Find where the given text appears and provide that cell's center as (X, Y) coordinate. 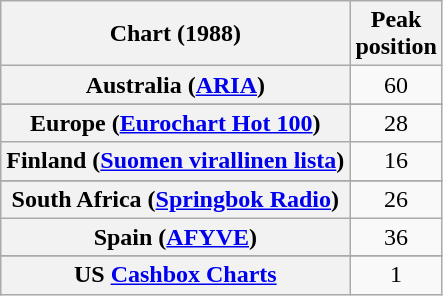
South Africa (Springbok Radio) (176, 199)
Peakposition (396, 34)
Australia (ARIA) (176, 85)
US Cashbox Charts (176, 275)
28 (396, 123)
Chart (1988) (176, 34)
1 (396, 275)
Finland (Suomen virallinen lista) (176, 161)
60 (396, 85)
36 (396, 237)
26 (396, 199)
Europe (Eurochart Hot 100) (176, 123)
16 (396, 161)
Spain (AFYVE) (176, 237)
